Output the (x, y) coordinate of the center of the cell containing the given text.  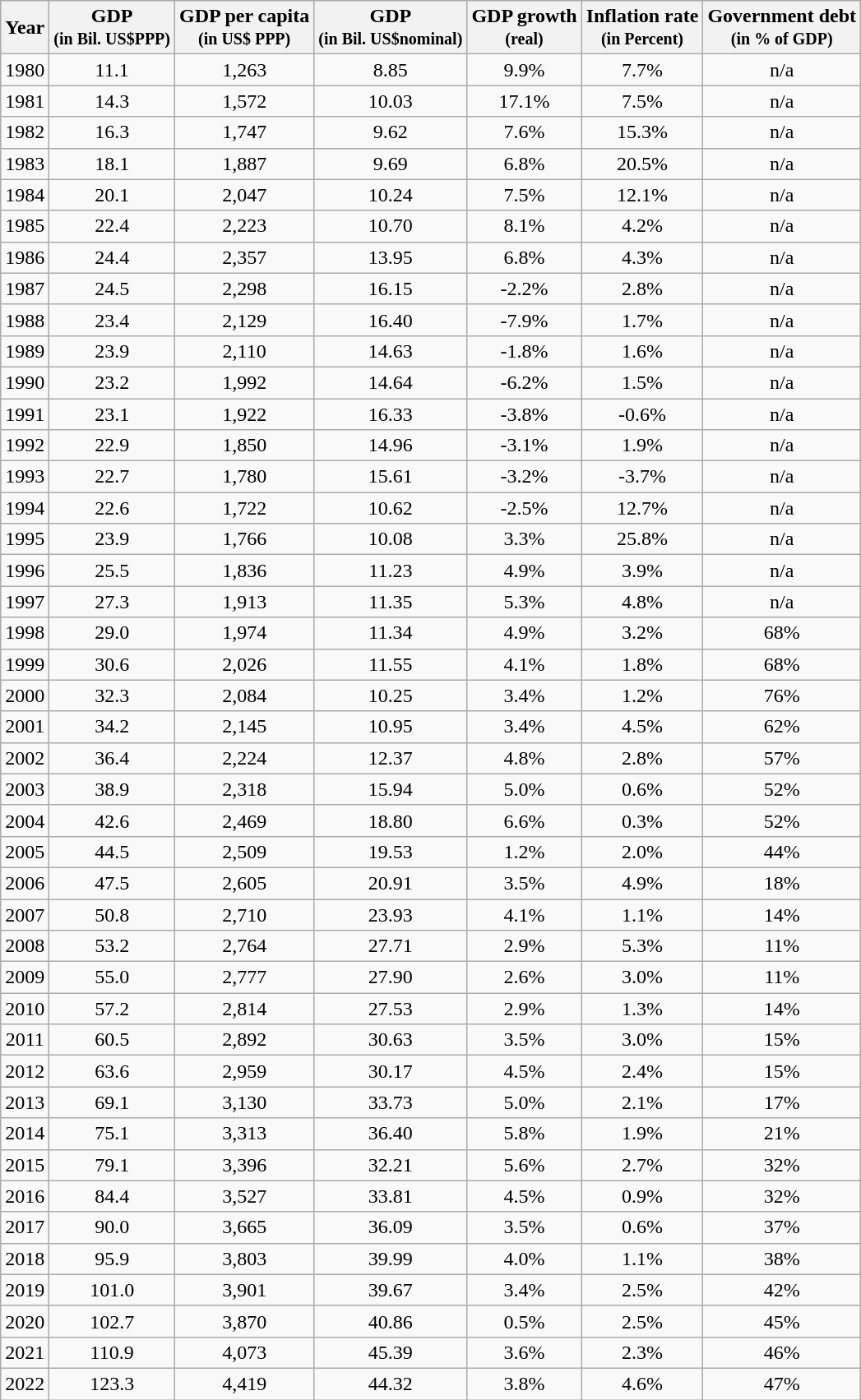
95.9 (112, 1259)
2,959 (245, 1071)
1983 (25, 164)
15.3% (642, 132)
22.9 (112, 446)
1,913 (245, 602)
11.55 (391, 664)
11.34 (391, 633)
79.1 (112, 1165)
23.93 (391, 915)
30.17 (391, 1071)
2,026 (245, 664)
1989 (25, 351)
4.2% (642, 226)
11.35 (391, 602)
2011 (25, 1040)
GDP(in Bil. US$nominal) (391, 28)
2014 (25, 1134)
2,892 (245, 1040)
2005 (25, 852)
44.5 (112, 852)
2,047 (245, 195)
2022 (25, 1384)
7.7% (642, 70)
57% (782, 758)
62% (782, 727)
-2.2% (525, 289)
14.63 (391, 351)
Inflation rate(in Percent) (642, 28)
2.0% (642, 852)
2,764 (245, 946)
16.15 (391, 289)
GDP(in Bil. US$PPP) (112, 28)
53.2 (112, 946)
2,777 (245, 977)
12.7% (642, 508)
3,527 (245, 1196)
1985 (25, 226)
2,318 (245, 789)
3.3% (525, 539)
2,110 (245, 351)
123.3 (112, 1384)
1998 (25, 633)
-3.7% (642, 477)
3.8% (525, 1384)
29.0 (112, 633)
20.91 (391, 883)
2,509 (245, 852)
10.95 (391, 727)
1981 (25, 101)
5.6% (525, 1165)
19.53 (391, 852)
1991 (25, 414)
1,766 (245, 539)
1982 (25, 132)
44% (782, 852)
75.1 (112, 1134)
30.63 (391, 1040)
55.0 (112, 977)
2020 (25, 1321)
2,357 (245, 257)
63.6 (112, 1071)
2012 (25, 1071)
1994 (25, 508)
-3.2% (525, 477)
15.61 (391, 477)
2.6% (525, 977)
60.5 (112, 1040)
110.9 (112, 1352)
2000 (25, 695)
3.2% (642, 633)
1.7% (642, 320)
16.33 (391, 414)
40.86 (391, 1321)
18.1 (112, 164)
GDP per capita(in US$ PPP) (245, 28)
102.7 (112, 1321)
-0.6% (642, 414)
42.6 (112, 820)
1.3% (642, 1009)
2009 (25, 977)
9.62 (391, 132)
2019 (25, 1290)
2021 (25, 1352)
3,130 (245, 1102)
3,870 (245, 1321)
18% (782, 883)
2013 (25, 1102)
3.6% (525, 1352)
39.67 (391, 1290)
14.64 (391, 382)
1999 (25, 664)
13.95 (391, 257)
11.23 (391, 571)
8.85 (391, 70)
22.6 (112, 508)
5.8% (525, 1134)
42% (782, 1290)
9.69 (391, 164)
1986 (25, 257)
27.3 (112, 602)
1,836 (245, 571)
11.1 (112, 70)
10.25 (391, 695)
2,129 (245, 320)
4,419 (245, 1384)
2003 (25, 789)
39.99 (391, 1259)
0.9% (642, 1196)
9.9% (525, 70)
22.4 (112, 226)
14.96 (391, 446)
33.73 (391, 1102)
69.1 (112, 1102)
34.2 (112, 727)
3,901 (245, 1290)
18.80 (391, 820)
32.3 (112, 695)
2010 (25, 1009)
2008 (25, 946)
22.7 (112, 477)
23.1 (112, 414)
2.7% (642, 1165)
1980 (25, 70)
30.6 (112, 664)
1987 (25, 289)
17.1% (525, 101)
16.40 (391, 320)
1990 (25, 382)
-1.8% (525, 351)
20.5% (642, 164)
2,605 (245, 883)
2007 (25, 915)
27.90 (391, 977)
20.1 (112, 195)
3,396 (245, 1165)
1992 (25, 446)
4.6% (642, 1384)
1,887 (245, 164)
2.4% (642, 1071)
0.5% (525, 1321)
3,803 (245, 1259)
47.5 (112, 883)
Year (25, 28)
2018 (25, 1259)
0.3% (642, 820)
2,084 (245, 695)
2,298 (245, 289)
16.3 (112, 132)
1997 (25, 602)
84.4 (112, 1196)
44.32 (391, 1384)
36.09 (391, 1227)
1993 (25, 477)
2,814 (245, 1009)
2,223 (245, 226)
76% (782, 695)
46% (782, 1352)
10.03 (391, 101)
50.8 (112, 915)
1,850 (245, 446)
1,974 (245, 633)
2001 (25, 727)
45% (782, 1321)
14.3 (112, 101)
2.1% (642, 1102)
-3.1% (525, 446)
25.5 (112, 571)
2.3% (642, 1352)
47% (782, 1384)
-7.9% (525, 320)
1,992 (245, 382)
45.39 (391, 1352)
6.6% (525, 820)
38.9 (112, 789)
2017 (25, 1227)
-2.5% (525, 508)
2006 (25, 883)
1995 (25, 539)
1984 (25, 195)
15.94 (391, 789)
12.37 (391, 758)
1.6% (642, 351)
1,572 (245, 101)
10.70 (391, 226)
33.81 (391, 1196)
32.21 (391, 1165)
90.0 (112, 1227)
10.62 (391, 508)
Government debt(in % of GDP) (782, 28)
1,263 (245, 70)
1,922 (245, 414)
23.2 (112, 382)
38% (782, 1259)
37% (782, 1227)
27.53 (391, 1009)
1.8% (642, 664)
2,145 (245, 727)
24.4 (112, 257)
-6.2% (525, 382)
4.3% (642, 257)
17% (782, 1102)
36.4 (112, 758)
2016 (25, 1196)
2,469 (245, 820)
36.40 (391, 1134)
2,224 (245, 758)
-3.8% (525, 414)
1996 (25, 571)
4.0% (525, 1259)
21% (782, 1134)
1,747 (245, 132)
3.9% (642, 571)
4,073 (245, 1352)
1.5% (642, 382)
101.0 (112, 1290)
3,313 (245, 1134)
2,710 (245, 915)
7.6% (525, 132)
10.24 (391, 195)
2002 (25, 758)
2004 (25, 820)
23.4 (112, 320)
24.5 (112, 289)
57.2 (112, 1009)
27.71 (391, 946)
8.1% (525, 226)
12.1% (642, 195)
GDP growth(real) (525, 28)
25.8% (642, 539)
1,780 (245, 477)
1,722 (245, 508)
2015 (25, 1165)
10.08 (391, 539)
1988 (25, 320)
3,665 (245, 1227)
